From the cell containing the given text, extract its center point as (X, Y) coordinate. 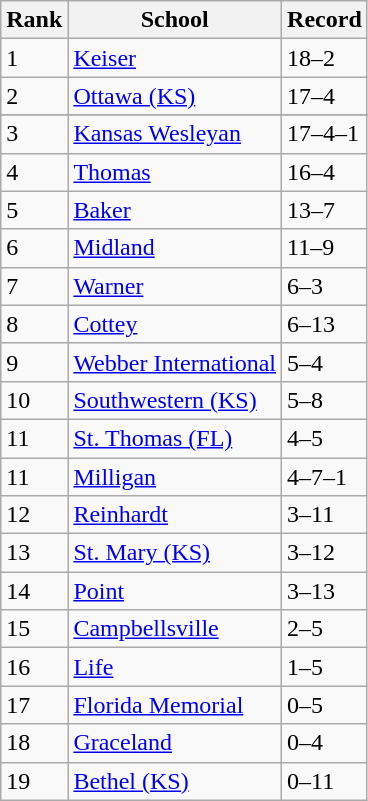
18 (34, 743)
1–5 (325, 667)
3–13 (325, 591)
19 (34, 781)
Warner (175, 286)
17–4 (325, 96)
10 (34, 400)
2–5 (325, 629)
7 (34, 286)
2 (34, 96)
0–4 (325, 743)
Campbellsville (175, 629)
16–4 (325, 172)
6 (34, 248)
4–7–1 (325, 477)
Ottawa (KS) (175, 96)
1 (34, 58)
St. Mary (KS) (175, 553)
Keiser (175, 58)
11–9 (325, 248)
Record (325, 20)
3–12 (325, 553)
5–8 (325, 400)
3 (34, 134)
0–11 (325, 781)
17–4–1 (325, 134)
School (175, 20)
12 (34, 515)
9 (34, 362)
3–11 (325, 515)
6–3 (325, 286)
Midland (175, 248)
16 (34, 667)
Point (175, 591)
Milligan (175, 477)
Baker (175, 210)
5 (34, 210)
Thomas (175, 172)
Southwestern (KS) (175, 400)
17 (34, 705)
13–7 (325, 210)
St. Thomas (FL) (175, 438)
8 (34, 324)
6–13 (325, 324)
13 (34, 553)
5–4 (325, 362)
18–2 (325, 58)
14 (34, 591)
Reinhardt (175, 515)
Graceland (175, 743)
Florida Memorial (175, 705)
Kansas Wesleyan (175, 134)
Life (175, 667)
4 (34, 172)
Webber International (175, 362)
15 (34, 629)
Cottey (175, 324)
0–5 (325, 705)
Bethel (KS) (175, 781)
Rank (34, 20)
4–5 (325, 438)
